Determine the (X, Y) coordinate at the center of the cell enclosing the given text.  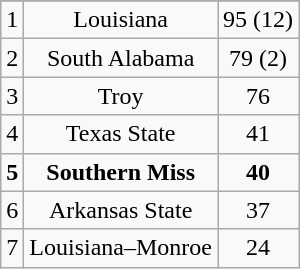
76 (258, 96)
3 (12, 96)
Arkansas State (121, 210)
41 (258, 134)
2 (12, 58)
1 (12, 20)
95 (12) (258, 20)
79 (2) (258, 58)
24 (258, 248)
6 (12, 210)
Southern Miss (121, 172)
Troy (121, 96)
Louisiana (121, 20)
40 (258, 172)
South Alabama (121, 58)
Louisiana–Monroe (121, 248)
7 (12, 248)
4 (12, 134)
37 (258, 210)
Texas State (121, 134)
5 (12, 172)
